Find where the given text appears and provide that cell's center as (X, Y) coordinate. 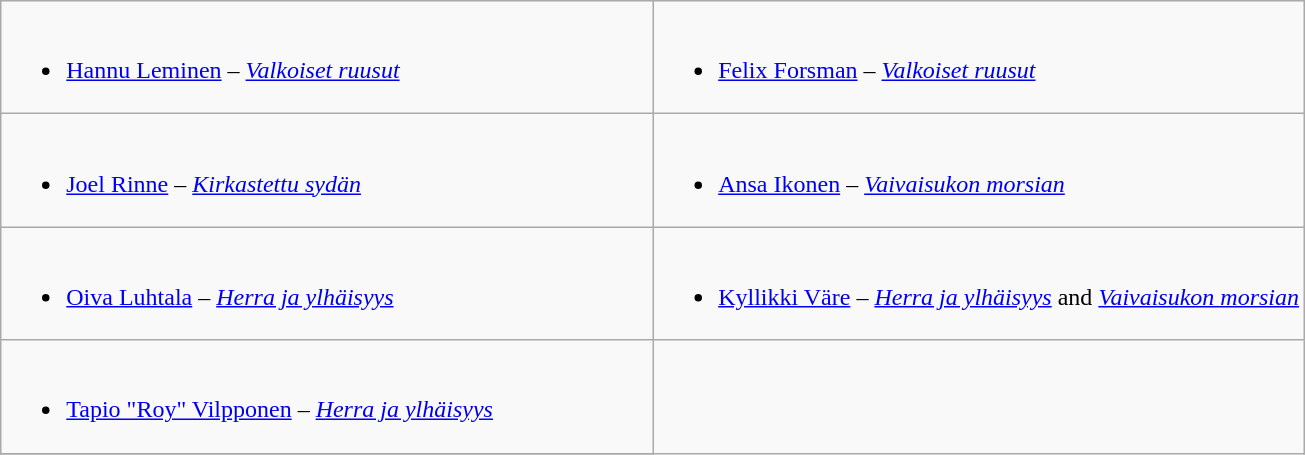
Tapio "Roy" Vilpponen – Herra ja ylhäisyys (327, 396)
Joel Rinne – Kirkastettu sydän (327, 170)
Ansa Ikonen – Vaivaisukon morsian (979, 170)
Felix Forsman – Valkoiset ruusut (979, 58)
Hannu Leminen – Valkoiset ruusut (327, 58)
Oiva Luhtala – Herra ja ylhäisyys (327, 284)
Kyllikki Väre – Herra ja ylhäisyys and Vaivaisukon morsian (979, 284)
